Search for the cell housing the specified text and yield its [x, y] center coordinate. 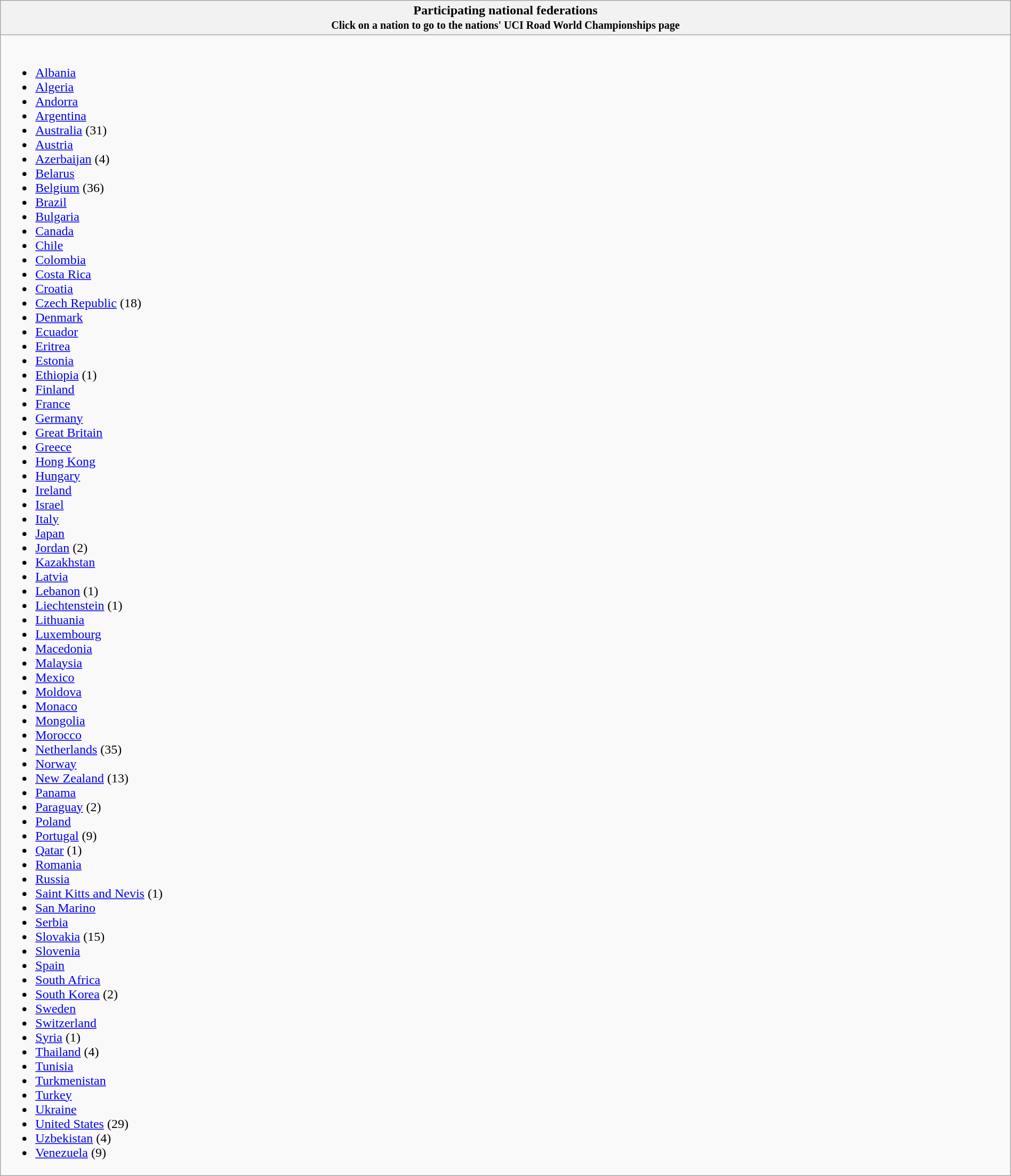
Participating national federationsClick on a nation to go to the nations' UCI Road World Championships page [505, 18]
